Extract the [x, y] coordinate from the center of the cell holding the provided text.  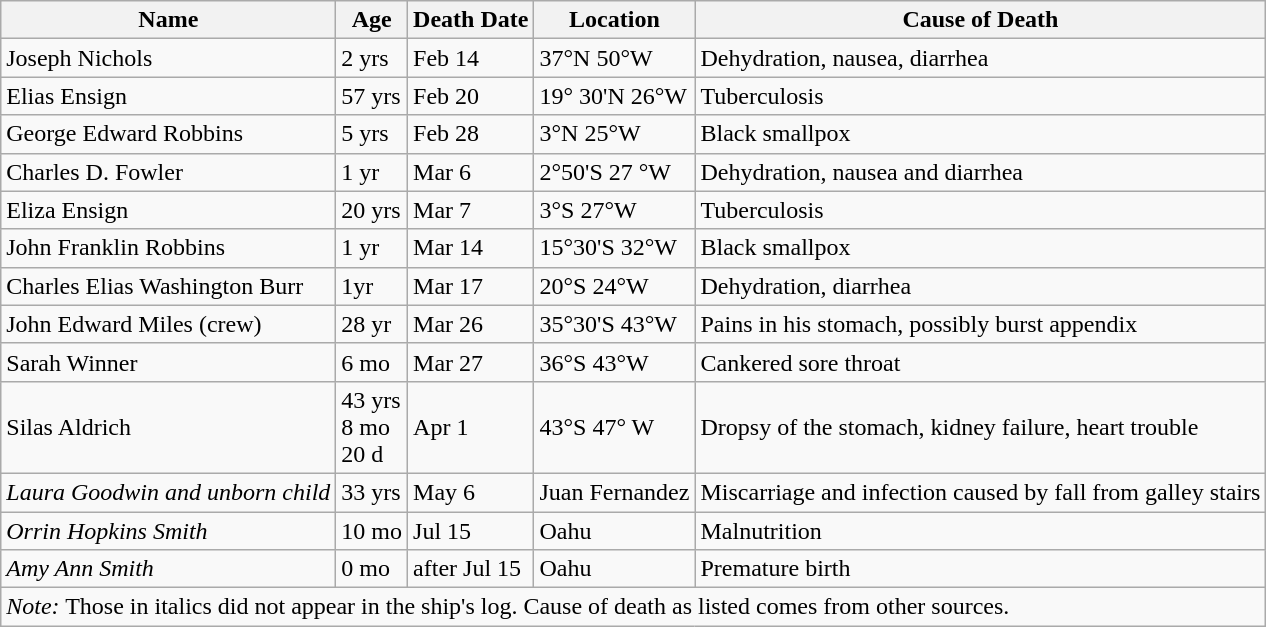
Elias Ensign [168, 96]
20°S 24°W [614, 286]
37°N 50°W [614, 58]
Amy Ann Smith [168, 569]
2°50'S 27 °W [614, 172]
George Edward Robbins [168, 134]
35°30'S 43°W [614, 324]
May 6 [471, 492]
Dehydration, nausea and diarrhea [980, 172]
Location [614, 20]
Mar 27 [471, 362]
Mar 7 [471, 210]
Eliza Ensign [168, 210]
36°S 43°W [614, 362]
Premature birth [980, 569]
2 yrs [372, 58]
Laura Goodwin and unborn child [168, 492]
33 yrs [372, 492]
43 yrs8 mo20 d [372, 427]
5 yrs [372, 134]
19° 30'N 26°W [614, 96]
0 mo [372, 569]
6 mo [372, 362]
Charles D. Fowler [168, 172]
after Jul 15 [471, 569]
Cause of Death [980, 20]
Joseph Nichols [168, 58]
Silas Aldrich [168, 427]
28 yr [372, 324]
Miscarriage and infection caused by fall from galley stairs [980, 492]
3°S 27°W [614, 210]
Juan Fernandez [614, 492]
57 yrs [372, 96]
15°30'S 32°W [614, 248]
43°S 47° W [614, 427]
Feb 28 [471, 134]
Charles Elias Washington Burr [168, 286]
Feb 14 [471, 58]
Feb 20 [471, 96]
10 mo [372, 531]
Malnutrition [980, 531]
Note: Those in italics did not appear in the ship's log. Cause of death as listed comes from other sources. [634, 607]
John Edward Miles (crew) [168, 324]
Mar 17 [471, 286]
Death Date [471, 20]
Orrin Hopkins Smith [168, 531]
Cankered sore throat [980, 362]
20 yrs [372, 210]
Dehydration, diarrhea [980, 286]
1yr [372, 286]
Pains in his stomach, possibly burst appendix [980, 324]
Name [168, 20]
John Franklin Robbins [168, 248]
Dropsy of the stomach, kidney failure, heart trouble [980, 427]
Jul 15 [471, 531]
Sarah Winner [168, 362]
Mar 14 [471, 248]
Dehydration, nausea, diarrhea [980, 58]
3°N 25°W [614, 134]
Mar 26 [471, 324]
Apr 1 [471, 427]
Age [372, 20]
Mar 6 [471, 172]
